Return (X, Y) of the center of cell containing provided text 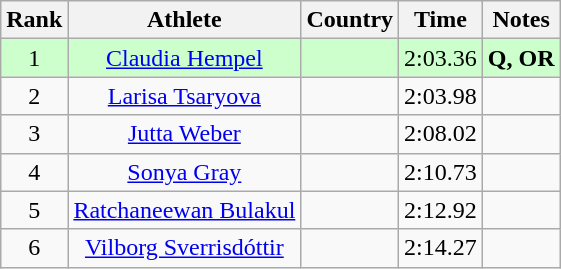
Claudia Hempel (184, 58)
Ratchaneewan Bulakul (184, 210)
Sonya Gray (184, 172)
2:03.98 (441, 96)
5 (34, 210)
Athlete (184, 20)
Country (350, 20)
2:14.27 (441, 248)
3 (34, 134)
Q, OR (521, 58)
1 (34, 58)
Notes (521, 20)
2:08.02 (441, 134)
Jutta Weber (184, 134)
2 (34, 96)
6 (34, 248)
Rank (34, 20)
Time (441, 20)
2:12.92 (441, 210)
Larisa Tsaryova (184, 96)
2:10.73 (441, 172)
4 (34, 172)
2:03.36 (441, 58)
Vilborg Sverrisdóttir (184, 248)
